Return the (x, y) coordinate for the center point of the cell that contains the specified text.  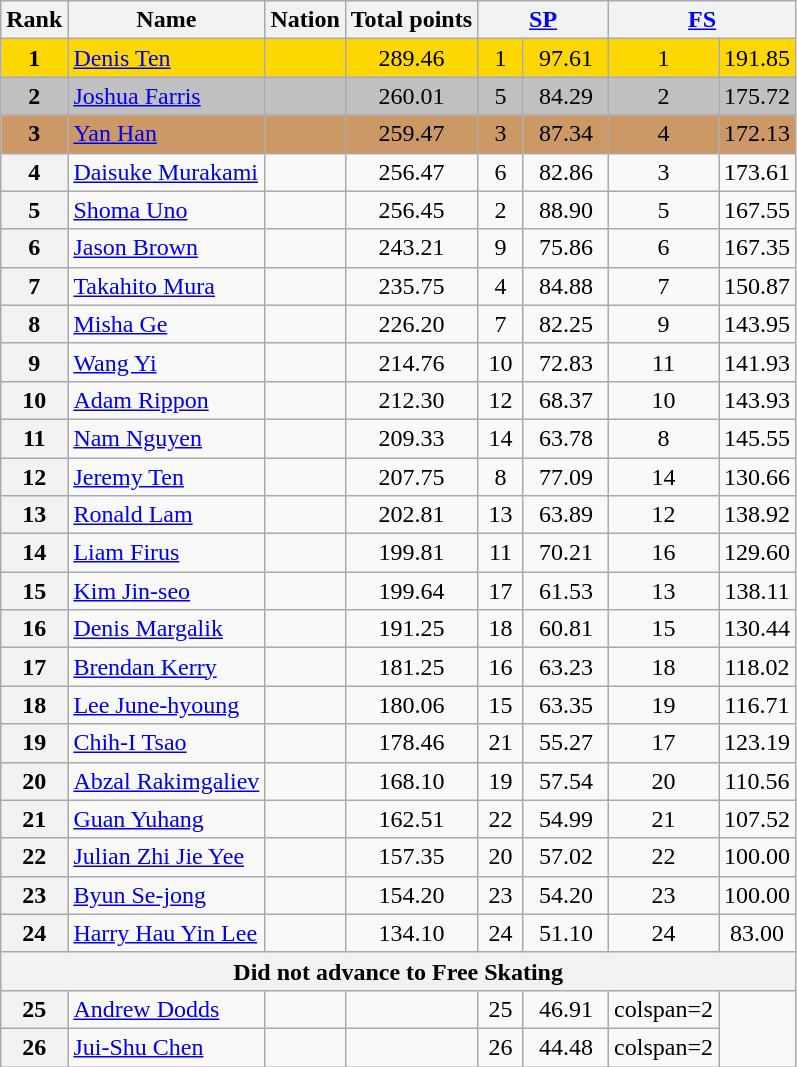
Joshua Farris (166, 96)
84.29 (566, 96)
63.35 (566, 705)
178.46 (411, 743)
Takahito Mura (166, 286)
167.35 (756, 248)
46.91 (566, 1009)
243.21 (411, 248)
55.27 (566, 743)
Shoma Uno (166, 210)
Misha Ge (166, 324)
Brendan Kerry (166, 667)
Byun Se-jong (166, 895)
FS (702, 20)
Kim Jin-seo (166, 591)
Nam Nguyen (166, 438)
68.37 (566, 400)
138.92 (756, 515)
70.21 (566, 553)
110.56 (756, 781)
84.88 (566, 286)
180.06 (411, 705)
Guan Yuhang (166, 819)
256.47 (411, 172)
Julian Zhi Jie Yee (166, 857)
87.34 (566, 134)
Rank (34, 20)
72.83 (566, 362)
150.87 (756, 286)
235.75 (411, 286)
Total points (411, 20)
162.51 (411, 819)
63.78 (566, 438)
83.00 (756, 933)
212.30 (411, 400)
61.53 (566, 591)
259.47 (411, 134)
57.54 (566, 781)
Chih-I Tsao (166, 743)
138.11 (756, 591)
130.66 (756, 477)
157.35 (411, 857)
256.45 (411, 210)
207.75 (411, 477)
Jui-Shu Chen (166, 1047)
167.55 (756, 210)
Lee June-hyoung (166, 705)
82.86 (566, 172)
168.10 (411, 781)
Nation (305, 20)
Jason Brown (166, 248)
260.01 (411, 96)
57.02 (566, 857)
Abzal Rakimgaliev (166, 781)
141.93 (756, 362)
Jeremy Ten (166, 477)
123.19 (756, 743)
Ronald Lam (166, 515)
97.61 (566, 58)
191.25 (411, 629)
173.61 (756, 172)
145.55 (756, 438)
118.02 (756, 667)
51.10 (566, 933)
Did not advance to Free Skating (398, 971)
Andrew Dodds (166, 1009)
199.64 (411, 591)
63.23 (566, 667)
289.46 (411, 58)
143.93 (756, 400)
Denis Ten (166, 58)
54.99 (566, 819)
107.52 (756, 819)
134.10 (411, 933)
214.76 (411, 362)
54.20 (566, 895)
75.86 (566, 248)
191.85 (756, 58)
SP (544, 20)
130.44 (756, 629)
175.72 (756, 96)
172.13 (756, 134)
77.09 (566, 477)
116.71 (756, 705)
181.25 (411, 667)
143.95 (756, 324)
Denis Margalik (166, 629)
Yan Han (166, 134)
60.81 (566, 629)
154.20 (411, 895)
63.89 (566, 515)
44.48 (566, 1047)
Adam Rippon (166, 400)
129.60 (756, 553)
226.20 (411, 324)
199.81 (411, 553)
209.33 (411, 438)
82.25 (566, 324)
Daisuke Murakami (166, 172)
202.81 (411, 515)
Harry Hau Yin Lee (166, 933)
Wang Yi (166, 362)
Name (166, 20)
88.90 (566, 210)
Liam Firus (166, 553)
